From the cell containing the given text, extract its center point as [x, y] coordinate. 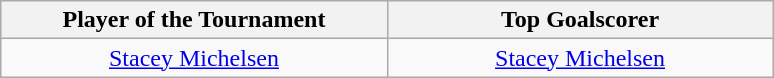
Player of the Tournament [194, 20]
Top Goalscorer [580, 20]
